From the cell containing the given text, extract its center point as [x, y] coordinate. 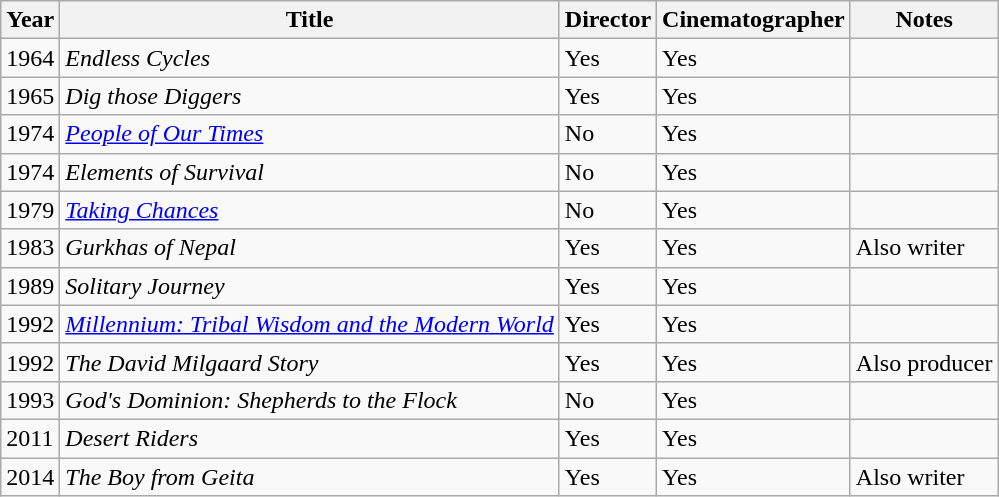
Director [608, 20]
1983 [30, 248]
Elements of Survival [310, 172]
People of Our Times [310, 134]
Solitary Journey [310, 286]
Millennium: Tribal Wisdom and the Modern World [310, 324]
Cinematographer [754, 20]
2011 [30, 438]
Desert Riders [310, 438]
1993 [30, 400]
Gurkhas of Nepal [310, 248]
God's Dominion: Shepherds to the Flock [310, 400]
1979 [30, 210]
Also producer [924, 362]
1989 [30, 286]
2014 [30, 477]
Endless Cycles [310, 58]
1965 [30, 96]
1964 [30, 58]
Year [30, 20]
The Boy from Geita [310, 477]
Notes [924, 20]
Taking Chances [310, 210]
The David Milgaard Story [310, 362]
Title [310, 20]
Dig those Diggers [310, 96]
